Search for the cell housing the specified text and yield its [X, Y] center coordinate. 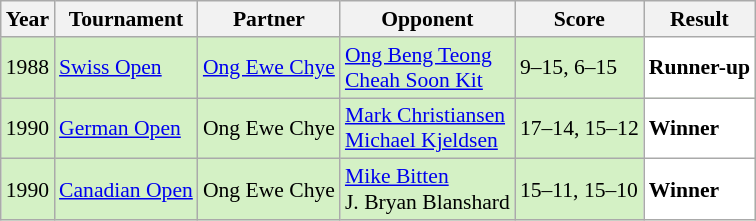
9–15, 6–15 [580, 68]
Opponent [428, 19]
Mike Bitten J. Bryan Blanshard [428, 190]
1988 [28, 68]
Tournament [126, 19]
Result [700, 19]
Partner [269, 19]
Runner-up [700, 68]
Canadian Open [126, 190]
15–11, 15–10 [580, 190]
Swiss Open [126, 68]
German Open [126, 128]
Year [28, 19]
17–14, 15–12 [580, 128]
Mark Christiansen Michael Kjeldsen [428, 128]
Ong Beng Teong Cheah Soon Kit [428, 68]
Score [580, 19]
